Scan for the cell matching the given text and deliver its (X, Y) coordinate at center. 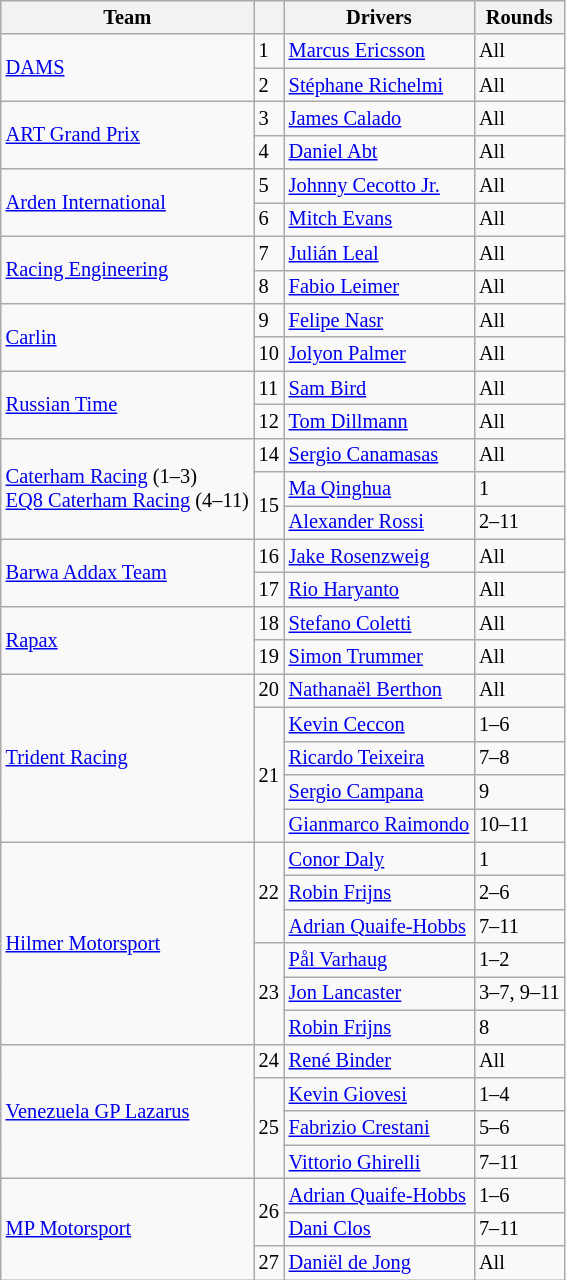
Venezuela GP Lazarus (128, 1112)
Johnny Cecotto Jr. (379, 186)
10 (269, 354)
3–7, 9–11 (519, 993)
James Calado (379, 118)
Arden International (128, 202)
Team (128, 17)
Vittorio Ghirelli (379, 1162)
Fabrizio Crestani (379, 1128)
12 (269, 421)
21 (269, 774)
DAMS (128, 68)
7 (269, 253)
Jolyon Palmer (379, 354)
14 (269, 455)
7–8 (519, 758)
Julián Leal (379, 253)
10–11 (519, 825)
Caterham Racing (1–3) EQ8 Caterham Racing (4–11) (128, 488)
3 (269, 118)
Pål Varhaug (379, 960)
6 (269, 219)
Rapax (128, 640)
Daniel Abt (379, 152)
Stéphane Richelmi (379, 85)
Trident Racing (128, 757)
ART Grand Prix (128, 134)
Conor Daly (379, 859)
Nathanaël Berthon (379, 690)
15 (269, 506)
22 (269, 892)
Daniël de Jong (379, 1263)
25 (269, 1128)
Sam Bird (379, 388)
2 (269, 85)
Mitch Evans (379, 219)
Rio Haryanto (379, 589)
27 (269, 1263)
1–2 (519, 960)
2–11 (519, 522)
Gianmarco Raimondo (379, 825)
2–6 (519, 892)
Russian Time (128, 404)
Simon Trummer (379, 657)
23 (269, 994)
18 (269, 623)
Ricardo Teixeira (379, 758)
Barwa Addax Team (128, 572)
MP Motorsport (128, 1228)
Carlin (128, 336)
Alexander Rossi (379, 522)
Jake Rosenzweig (379, 556)
Sergio Campana (379, 791)
Felipe Nasr (379, 320)
Dani Clos (379, 1229)
Fabio Leimer (379, 287)
Kevin Ceccon (379, 724)
Stefano Coletti (379, 623)
4 (269, 152)
Marcus Ericsson (379, 51)
Sergio Canamasas (379, 455)
24 (269, 1061)
Hilmer Motorsport (128, 943)
Racing Engineering (128, 270)
5 (269, 186)
Drivers (379, 17)
17 (269, 589)
20 (269, 690)
16 (269, 556)
11 (269, 388)
Ma Qinghua (379, 489)
Tom Dillmann (379, 421)
René Binder (379, 1061)
Rounds (519, 17)
5–6 (519, 1128)
19 (269, 657)
Jon Lancaster (379, 993)
Kevin Giovesi (379, 1094)
26 (269, 1212)
1–4 (519, 1094)
